Locate the cell with the specified text and output its (X, Y) center coordinate. 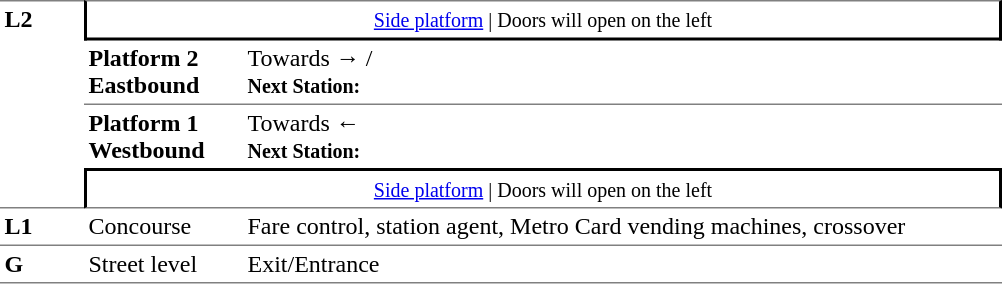
Fare control, station agent, Metro Card vending machines, crossover (622, 226)
Towards → / Next Station: (622, 72)
Towards ← Next Station: (622, 136)
Street level (164, 264)
G (42, 264)
L1 (42, 226)
Concourse (164, 226)
Exit/Entrance (622, 264)
L2 (42, 104)
Platform 2Eastbound (164, 72)
Platform 1Westbound (164, 136)
